For the text-containing cell, return its midpoint in [x, y] coordinate format. 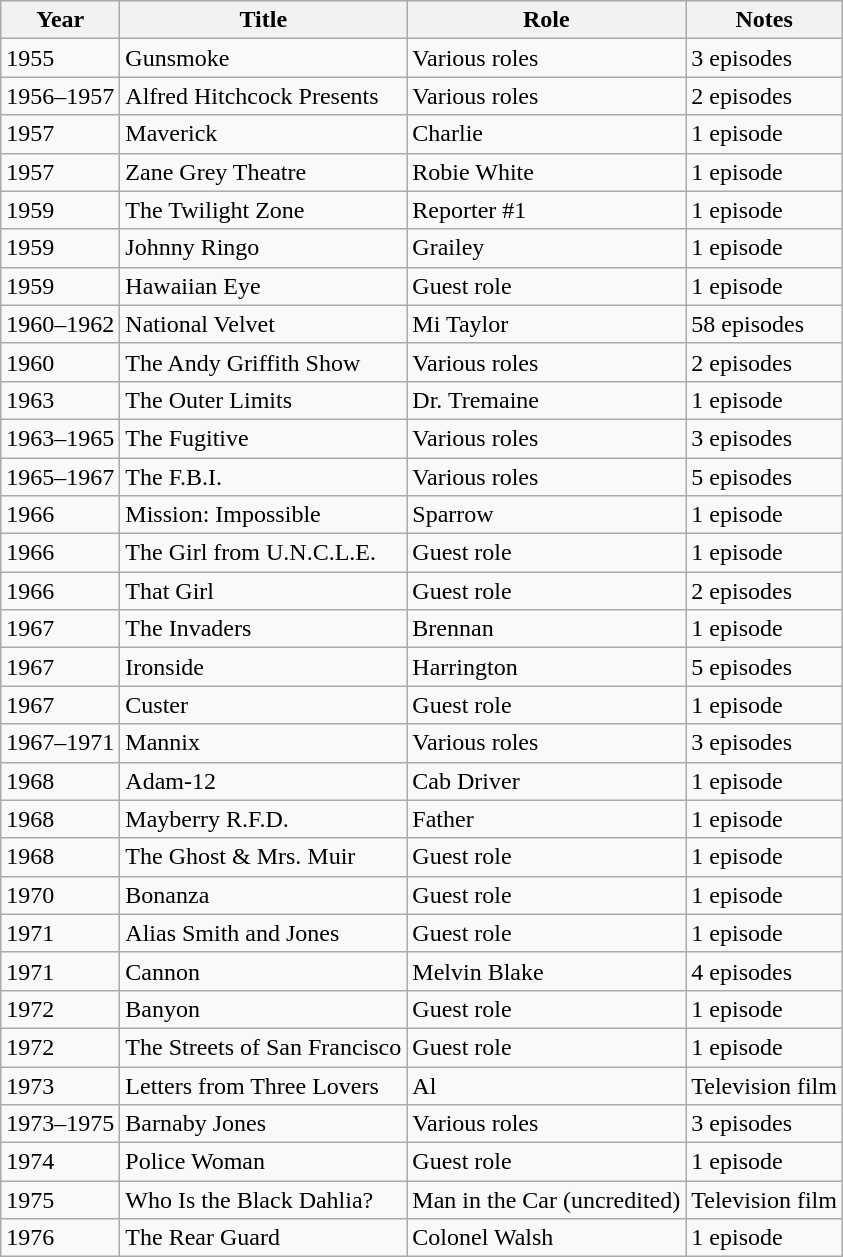
Bonanza [264, 895]
The Twilight Zone [264, 210]
1956–1957 [60, 96]
National Velvet [264, 324]
Mannix [264, 743]
Mi Taylor [546, 324]
The Rear Guard [264, 1238]
1965–1967 [60, 477]
Al [546, 1085]
1973 [60, 1085]
Reporter #1 [546, 210]
1975 [60, 1200]
The F.B.I. [264, 477]
The Streets of San Francisco [264, 1047]
1974 [60, 1162]
1976 [60, 1238]
Who Is the Black Dahlia? [264, 1200]
1967–1971 [60, 743]
Cab Driver [546, 781]
Zane Grey Theatre [264, 172]
Alfred Hitchcock Presents [264, 96]
Cannon [264, 971]
Man in the Car (uncredited) [546, 1200]
Hawaiian Eye [264, 286]
1963–1965 [60, 438]
Barnaby Jones [264, 1124]
Grailey [546, 248]
Charlie [546, 134]
The Ghost & Mrs. Muir [264, 857]
Role [546, 20]
Brennan [546, 629]
That Girl [264, 591]
Year [60, 20]
Adam-12 [264, 781]
Letters from Three Lovers [264, 1085]
The Outer Limits [264, 400]
Custer [264, 705]
Melvin Blake [546, 971]
Banyon [264, 1009]
Father [546, 819]
Colonel Walsh [546, 1238]
1970 [60, 895]
Title [264, 20]
4 episodes [764, 971]
Mayberry R.F.D. [264, 819]
1960–1962 [60, 324]
Ironside [264, 667]
Alias Smith and Jones [264, 933]
Dr. Tremaine [546, 400]
1963 [60, 400]
Harrington [546, 667]
Police Woman [264, 1162]
Robie White [546, 172]
Notes [764, 20]
Maverick [264, 134]
1973–1975 [60, 1124]
1955 [60, 58]
Mission: Impossible [264, 515]
Sparrow [546, 515]
1960 [60, 362]
The Fugitive [264, 438]
Gunsmoke [264, 58]
The Andy Griffith Show [264, 362]
The Invaders [264, 629]
The Girl from U.N.C.L.E. [264, 553]
Johnny Ringo [264, 248]
58 episodes [764, 324]
